Return [x, y] of the center of cell containing provided text 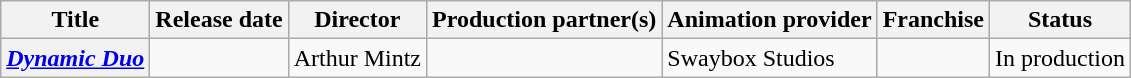
Swaybox Studios [770, 58]
Dynamic Duo [76, 58]
Franchise [933, 20]
Animation provider [770, 20]
Arthur Mintz [357, 58]
In production [1060, 58]
Release date [219, 20]
Status [1060, 20]
Title [76, 20]
Production partner(s) [544, 20]
Director [357, 20]
